For the text-containing cell, return its midpoint in [x, y] coordinate format. 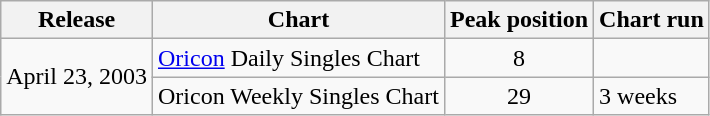
Chart run [652, 20]
8 [518, 58]
Chart [298, 20]
April 23, 2003 [77, 77]
29 [518, 96]
Oricon Weekly Singles Chart [298, 96]
3 weeks [652, 96]
Release [77, 20]
Oricon Daily Singles Chart [298, 58]
Peak position [518, 20]
